Provide the (X, Y) coordinate of the cell's center where the given text is located.  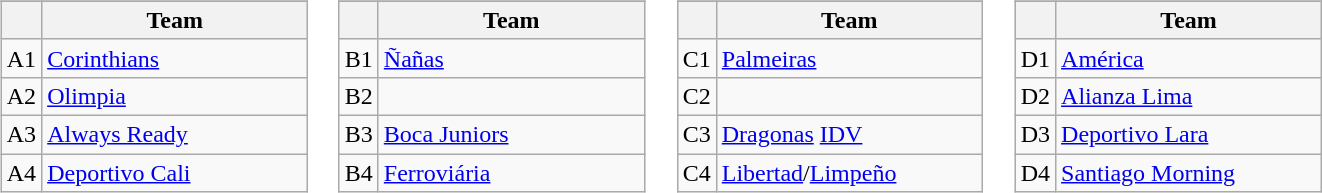
Dragonas IDV (849, 134)
Olimpia (175, 96)
Boca Juniors (511, 134)
D1 (1035, 58)
C4 (696, 173)
Santiago Morning (1189, 173)
B2 (358, 96)
B1 (358, 58)
B3 (358, 134)
A3 (21, 134)
Deportivo Lara (1189, 134)
Corinthians (175, 58)
Deportivo Cali (175, 173)
Palmeiras (849, 58)
D2 (1035, 96)
Libertad/Limpeño (849, 173)
América (1189, 58)
Alianza Lima (1189, 96)
Ñañas (511, 58)
D3 (1035, 134)
D4 (1035, 173)
A1 (21, 58)
A4 (21, 173)
C1 (696, 58)
Ferroviária (511, 173)
Always Ready (175, 134)
C2 (696, 96)
A2 (21, 96)
B4 (358, 173)
C3 (696, 134)
